Output the (X, Y) coordinate of the center of the cell containing the given text.  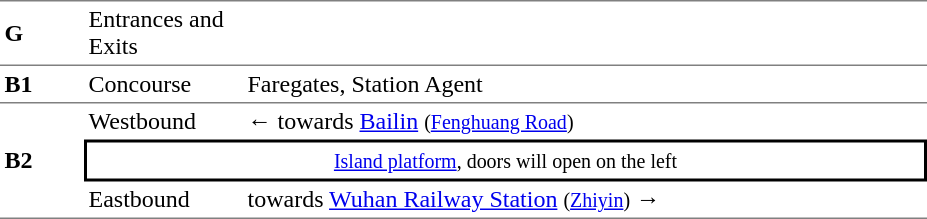
Concourse (164, 83)
← towards Bailin (Fenghuang Road) (585, 121)
Faregates, Station Agent (585, 83)
B1 (42, 83)
Westbound (164, 121)
Entrances and Exits (164, 32)
G (42, 32)
Island platform, doors will open on the left (506, 161)
B2 (42, 160)
